Find where the given text appears and provide that cell's center as [x, y] coordinate. 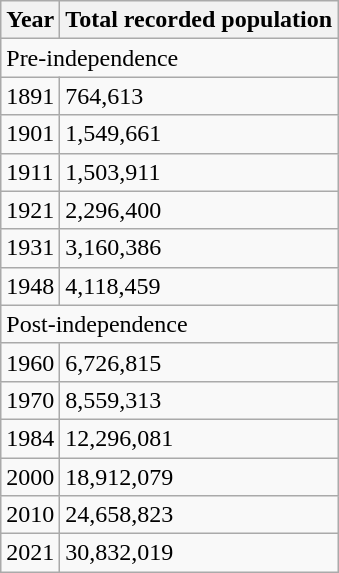
30,832,019 [199, 553]
Total recorded population [199, 20]
4,118,459 [199, 286]
1,549,661 [199, 134]
2010 [30, 515]
1931 [30, 248]
12,296,081 [199, 438]
2000 [30, 477]
1911 [30, 172]
Pre-independence [170, 58]
24,658,823 [199, 515]
3,160,386 [199, 248]
1970 [30, 400]
1948 [30, 286]
1891 [30, 96]
1,503,911 [199, 172]
2021 [30, 553]
8,559,313 [199, 400]
6,726,815 [199, 362]
2,296,400 [199, 210]
Year [30, 20]
1921 [30, 210]
Post-independence [170, 324]
18,912,079 [199, 477]
1960 [30, 362]
1901 [30, 134]
1984 [30, 438]
764,613 [199, 96]
